Detect which cell encompasses the target text, then output its [x, y] center coordinate. 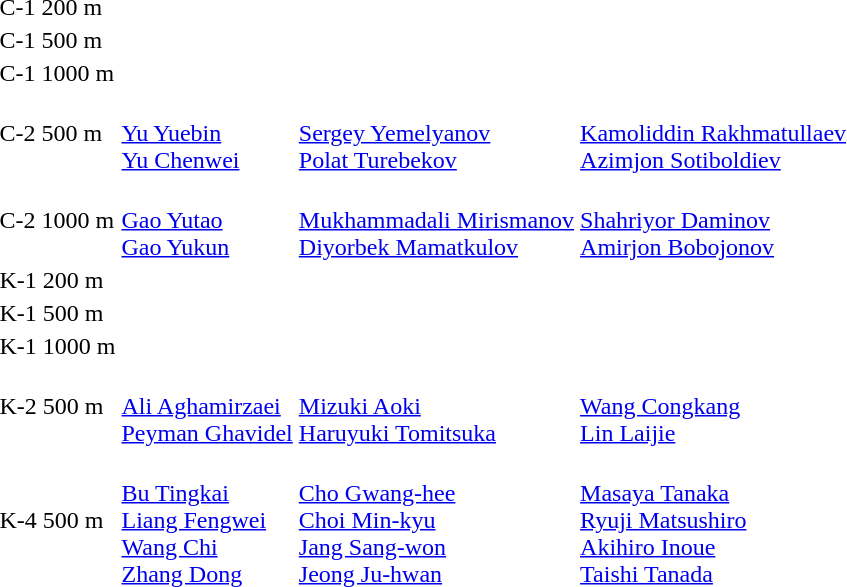
Mukhammadali MirismanovDiyorbek Mamatkulov [436, 220]
Mizuki AokiHaruyuki Tomitsuka [436, 406]
Ali AghamirzaeiPeyman Ghavidel [207, 406]
Gao YutaoGao Yukun [207, 220]
Yu YuebinYu Chenwei [207, 133]
Sergey YemelyanovPolat Turebekov [436, 133]
